For the text-containing cell, return its midpoint in (x, y) coordinate format. 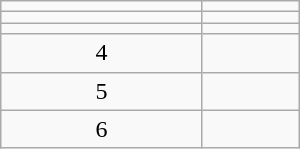
6 (102, 129)
4 (102, 53)
5 (102, 91)
